Return the [X, Y] coordinate for the center point of the cell that contains the specified text.  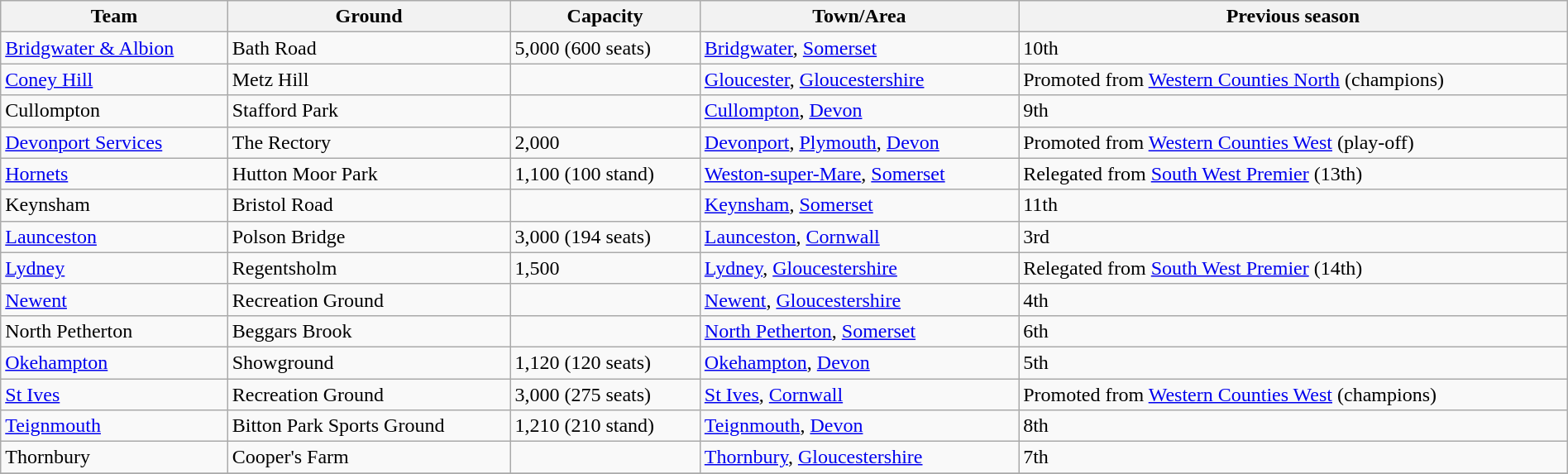
Bitton Park Sports Ground [369, 426]
Promoted from Western Counties West (champions) [1293, 395]
Cullompton, Devon [858, 111]
Previous season [1293, 17]
Okehampton, Devon [858, 362]
Town/Area [858, 17]
Bath Road [369, 48]
Thornbury [114, 457]
Keynsham, Somerset [858, 205]
1,210 (210 stand) [605, 426]
Coney Hill [114, 79]
Promoted from Western Counties North (champions) [1293, 79]
Team [114, 17]
Relegated from South West Premier (13th) [1293, 174]
Thornbury, Gloucestershire [858, 457]
Launceston [114, 237]
Beggars Brook [369, 331]
Lydney [114, 268]
Metz Hill [369, 79]
Capacity [605, 17]
Okehampton [114, 362]
1,500 [605, 268]
Weston-super-Mare, Somerset [858, 174]
Hutton Moor Park [369, 174]
4th [1293, 299]
Cullompton [114, 111]
North Petherton, Somerset [858, 331]
Keynsham [114, 205]
Devonport Services [114, 142]
1,100 (100 stand) [605, 174]
1,120 (120 seats) [605, 362]
Newent [114, 299]
Hornets [114, 174]
7th [1293, 457]
Launceston, Cornwall [858, 237]
Newent, Gloucestershire [858, 299]
Bridgwater & Albion [114, 48]
The Rectory [369, 142]
North Petherton [114, 331]
Bristol Road [369, 205]
Showground [369, 362]
Regentsholm [369, 268]
Relegated from South West Premier (14th) [1293, 268]
St Ives [114, 395]
Lydney, Gloucestershire [858, 268]
Cooper's Farm [369, 457]
Bridgwater, Somerset [858, 48]
Gloucester, Gloucestershire [858, 79]
Teignmouth, Devon [858, 426]
11th [1293, 205]
Promoted from Western Counties West (play-off) [1293, 142]
Devonport, Plymouth, Devon [858, 142]
Ground [369, 17]
6th [1293, 331]
3,000 (275 seats) [605, 395]
Polson Bridge [369, 237]
Stafford Park [369, 111]
8th [1293, 426]
3rd [1293, 237]
5,000 (600 seats) [605, 48]
5th [1293, 362]
9th [1293, 111]
Teignmouth [114, 426]
3,000 (194 seats) [605, 237]
10th [1293, 48]
2,000 [605, 142]
St Ives, Cornwall [858, 395]
